For the text-containing cell, return its midpoint in [x, y] coordinate format. 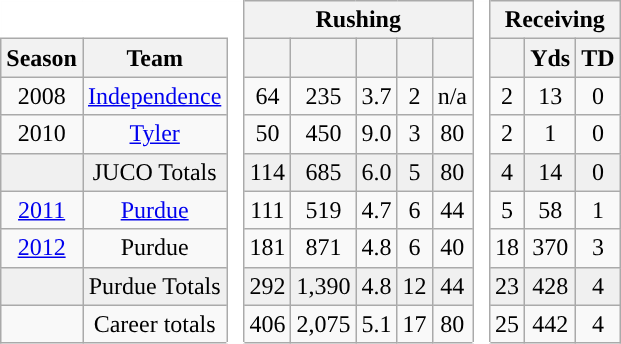
Tyler [154, 134]
450 [324, 134]
4.7 [376, 210]
406 [268, 324]
Receiving [556, 20]
114 [268, 172]
Rushing [358, 20]
50 [268, 134]
TD [598, 58]
370 [550, 248]
292 [268, 286]
871 [324, 248]
235 [324, 96]
Purdue Totals [154, 286]
25 [508, 324]
9.0 [376, 134]
n/a [452, 96]
2008 [42, 96]
17 [414, 324]
1,390 [324, 286]
428 [550, 286]
519 [324, 210]
12 [414, 286]
14 [550, 172]
Team [154, 58]
685 [324, 172]
40 [452, 248]
2010 [42, 134]
64 [268, 96]
2012 [42, 248]
6.0 [376, 172]
JUCO Totals [154, 172]
Season [42, 58]
Independence [154, 96]
2,075 [324, 324]
442 [550, 324]
13 [550, 96]
58 [550, 210]
5.1 [376, 324]
111 [268, 210]
2011 [42, 210]
23 [508, 286]
18 [508, 248]
Yds [550, 58]
181 [268, 248]
3.7 [376, 96]
Career totals [154, 324]
